Locate the cell with the specified text and output its (x, y) center coordinate. 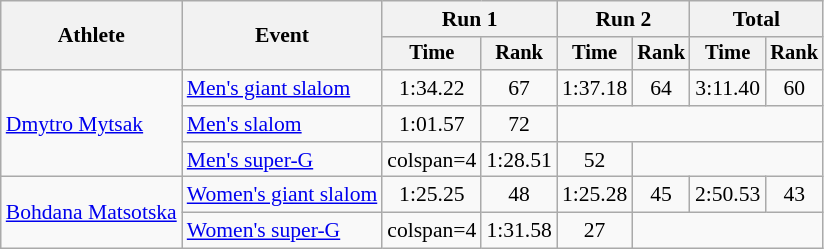
1:34.22 (432, 88)
1:31.58 (518, 231)
27 (594, 231)
Dmytro Mytsak (92, 124)
Men's giant slalom (282, 88)
Event (282, 36)
Women's giant slalom (282, 195)
Bohdana Matsotska (92, 212)
45 (661, 195)
Women's super-G (282, 231)
Run 1 (470, 19)
3:11.40 (728, 88)
1:01.57 (432, 124)
Men's slalom (282, 124)
1:25.25 (432, 195)
72 (518, 124)
Run 2 (624, 19)
48 (518, 195)
60 (794, 88)
1:25.28 (594, 195)
43 (794, 195)
67 (518, 88)
Men's super-G (282, 160)
1:28.51 (518, 160)
Total (756, 19)
Athlete (92, 36)
64 (661, 88)
52 (594, 160)
2:50.53 (728, 195)
1:37.18 (594, 88)
